Search for the cell housing the specified text and yield its [X, Y] center coordinate. 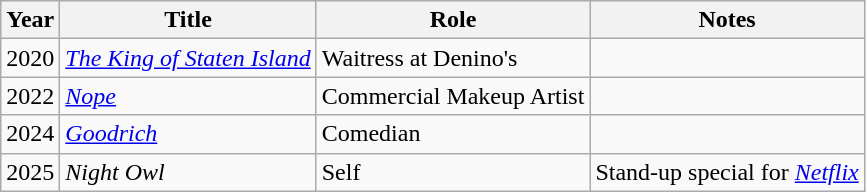
Notes [727, 20]
Nope [188, 96]
Role [453, 20]
2025 [30, 172]
Comedian [453, 134]
Night Owl [188, 172]
2024 [30, 134]
2020 [30, 58]
The King of Staten Island [188, 58]
Title [188, 20]
Year [30, 20]
Stand-up special for Netflix [727, 172]
Self [453, 172]
Goodrich [188, 134]
2022 [30, 96]
Commercial Makeup Artist [453, 96]
Waitress at Denino's [453, 58]
